Detect which cell encompasses the target text, then output its (X, Y) center coordinate. 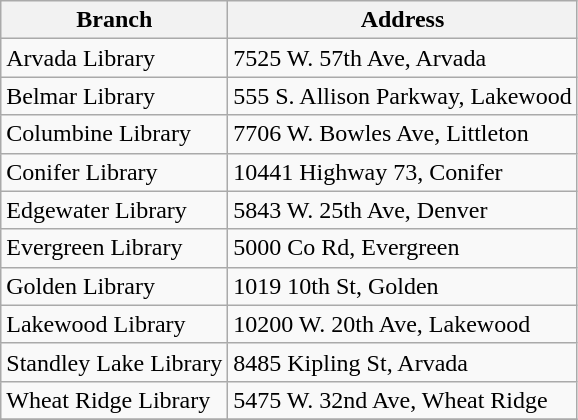
Standley Lake Library (114, 362)
Lakewood Library (114, 324)
Golden Library (114, 286)
Branch (114, 20)
Belmar Library (114, 96)
Conifer Library (114, 172)
1019 10th St, Golden (402, 286)
Evergreen Library (114, 248)
Address (402, 20)
10200 W. 20th Ave, Lakewood (402, 324)
Columbine Library (114, 134)
10441 Highway 73, Conifer (402, 172)
Edgewater Library (114, 210)
Arvada Library (114, 58)
7525 W. 57th Ave, Arvada (402, 58)
5475 W. 32nd Ave, Wheat Ridge (402, 400)
Wheat Ridge Library (114, 400)
7706 W. Bowles Ave, Littleton (402, 134)
8485 Kipling St, Arvada (402, 362)
5000 Co Rd, Evergreen (402, 248)
5843 W. 25th Ave, Denver (402, 210)
555 S. Allison Parkway, Lakewood (402, 96)
